Capture the cell that displays the provided text and extract its [x, y] central coordinate. 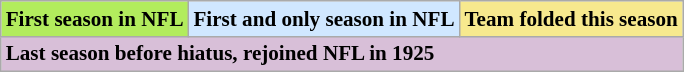
Team folded this season [570, 18]
First season in NFL [95, 18]
First and only season in NFL [324, 18]
Last season before hiatus, rejoined NFL in 1925 [342, 54]
